For the text-containing cell, return its midpoint in [X, Y] coordinate format. 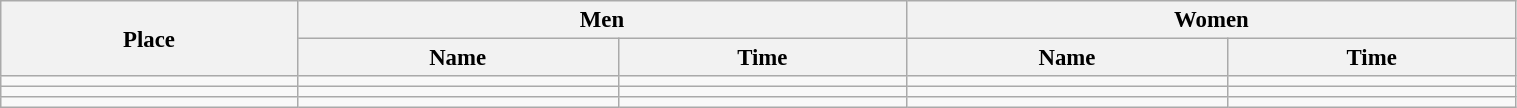
Men [602, 20]
Women [1212, 20]
Place [150, 38]
